Return [x, y] of the center of cell containing provided text 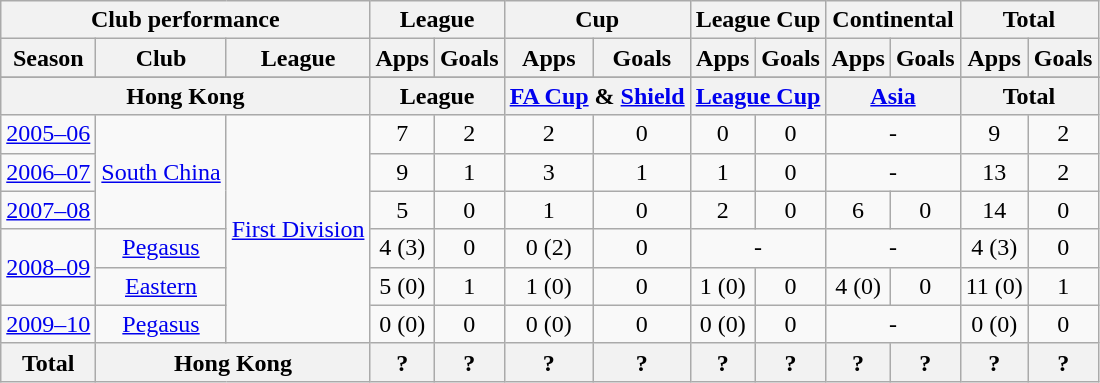
5 [402, 210]
FA Cup & Shield [597, 96]
First Division [298, 229]
0 (2) [548, 248]
2009–10 [48, 324]
Continental [893, 20]
5 (0) [402, 286]
Asia [893, 96]
2007–08 [48, 210]
Eastern [161, 286]
14 [994, 210]
South China [161, 172]
Cup [597, 20]
13 [994, 172]
2006–07 [48, 172]
Season [48, 58]
6 [858, 210]
7 [402, 134]
3 [548, 172]
2005–06 [48, 134]
Club [161, 58]
Club performance [186, 20]
4 (0) [858, 286]
2008–09 [48, 267]
11 (0) [994, 286]
